Pinpoint the cell where the given text exists, returning its [x, y] midpoint coordinate. 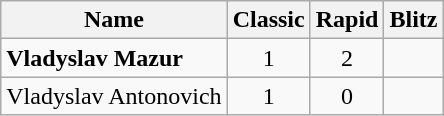
Rapid [347, 20]
Blitz [414, 20]
0 [347, 96]
Classic [268, 20]
Vladyslav Mazur [114, 58]
Vladyslav Antonovich [114, 96]
Name [114, 20]
2 [347, 58]
